Pinpoint the cell where the given text exists, returning its (x, y) midpoint coordinate. 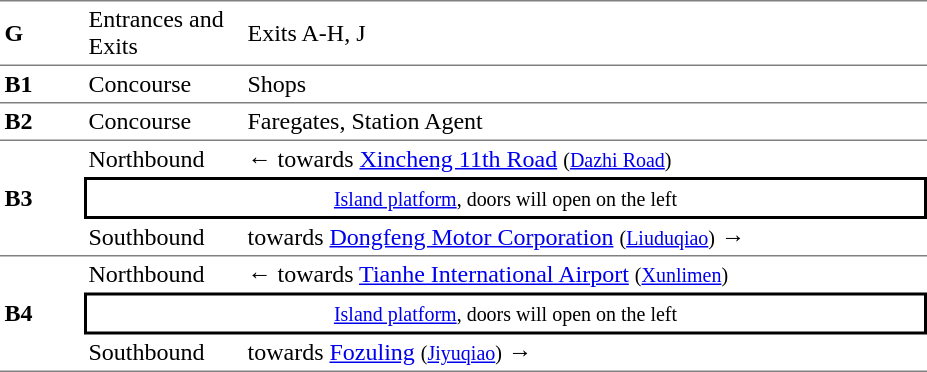
B4 (42, 314)
G (42, 33)
Shops (585, 85)
← towards Xincheng 11th Road (Dazhi Road) (585, 159)
Exits A-H, J (585, 33)
B2 (42, 123)
Entrances and Exits (164, 33)
towards Dongfeng Motor Corporation (Liuduqiao) → (585, 238)
B3 (42, 199)
Faregates, Station Agent (585, 123)
towards Fozuling (Jiyuqiao) → (585, 353)
B1 (42, 85)
← towards Tianhe International Airport (Xunlimen) (585, 274)
